From the cell containing the given text, extract its center point as (x, y) coordinate. 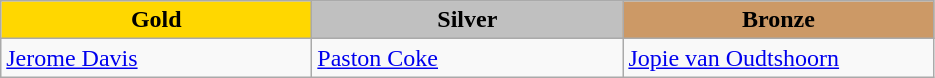
Jopie van Oudtshoorn (778, 58)
Gold (156, 20)
Bronze (778, 20)
Silver (468, 20)
Paston Coke (468, 58)
Jerome Davis (156, 58)
